Pinpoint the cell where the given text exists, returning its [x, y] midpoint coordinate. 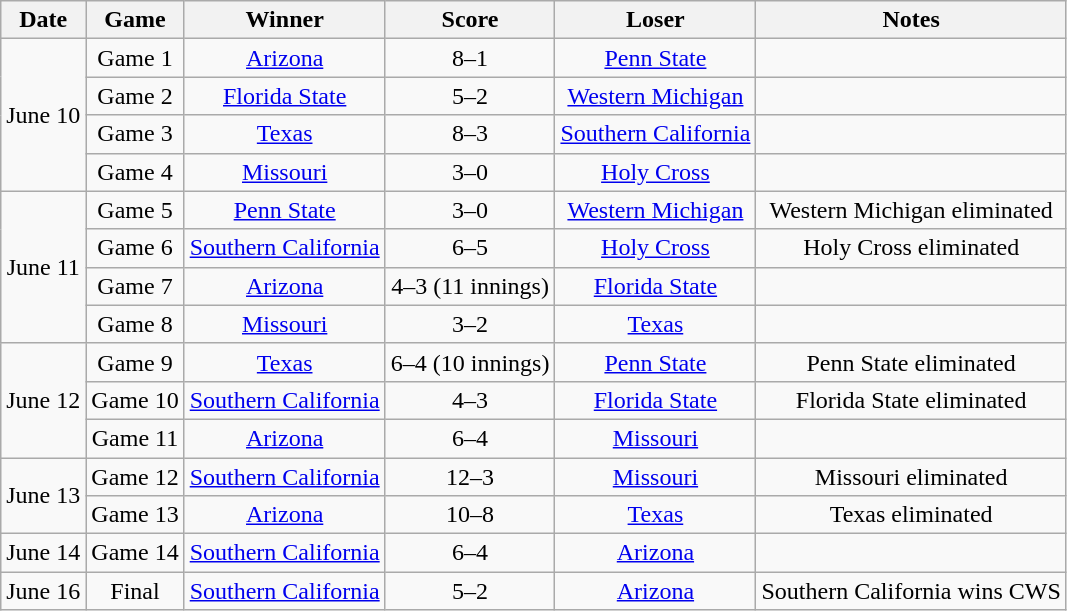
6–4 (10 innings) [470, 362]
6–5 [470, 248]
Game 2 [135, 96]
Western Michigan eliminated [911, 210]
Loser [656, 20]
Game 14 [135, 553]
Game 10 [135, 400]
June 12 [44, 400]
Holy Cross eliminated [911, 248]
June 11 [44, 267]
3–2 [470, 324]
Game 11 [135, 438]
Texas eliminated [911, 515]
Final [135, 591]
Date [44, 20]
8–3 [470, 134]
Game 7 [135, 286]
Winner [284, 20]
Game 13 [135, 515]
Game 9 [135, 362]
Game 6 [135, 248]
Notes [911, 20]
Game 1 [135, 58]
June 16 [44, 591]
Game 12 [135, 477]
Game 3 [135, 134]
4–3 [470, 400]
Game 4 [135, 172]
June 13 [44, 496]
June 10 [44, 115]
Game 5 [135, 210]
Game 8 [135, 324]
4–3 (11 innings) [470, 286]
12–3 [470, 477]
Southern California wins CWS [911, 591]
June 14 [44, 553]
Missouri eliminated [911, 477]
Game [135, 20]
8–1 [470, 58]
Penn State eliminated [911, 362]
Florida State eliminated [911, 400]
10–8 [470, 515]
Score [470, 20]
